Return [X, Y] of the center of cell containing provided text 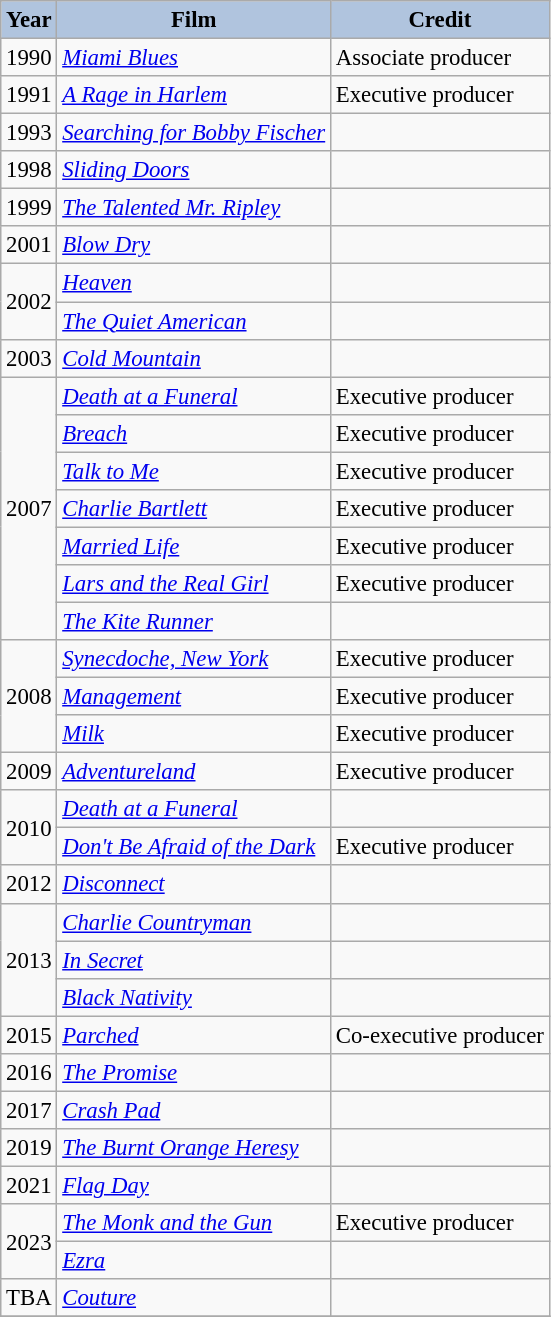
2009 [29, 772]
Miami Blues [194, 58]
1999 [29, 208]
1993 [29, 133]
1998 [29, 170]
Crash Pad [194, 1110]
Disconnect [194, 885]
2021 [29, 1185]
2017 [29, 1110]
1991 [29, 95]
2016 [29, 1073]
2010 [29, 828]
2012 [29, 885]
Heaven [194, 283]
2007 [29, 508]
Associate producer [440, 58]
Adventureland [194, 772]
The Monk and the Gun [194, 1223]
Lars and the Real Girl [194, 584]
Flag Day [194, 1185]
The Quiet American [194, 321]
2013 [29, 960]
Management [194, 697]
Parched [194, 1035]
Ezra [194, 1261]
The Talented Mr. Ripley [194, 208]
2023 [29, 1242]
TBA [29, 1298]
The Kite Runner [194, 621]
Talk to Me [194, 471]
Cold Mountain [194, 358]
Credit [440, 20]
Breach [194, 433]
The Burnt Orange Heresy [194, 1148]
Synecdoche, New York [194, 659]
Searching for Bobby Fischer [194, 133]
The Promise [194, 1073]
2015 [29, 1035]
Couture [194, 1298]
2001 [29, 245]
2003 [29, 358]
In Secret [194, 960]
Black Nativity [194, 997]
1990 [29, 58]
Sliding Doors [194, 170]
Married Life [194, 546]
A Rage in Harlem [194, 95]
2008 [29, 696]
Co-executive producer [440, 1035]
Film [194, 20]
2019 [29, 1148]
Year [29, 20]
2002 [29, 302]
Charlie Bartlett [194, 509]
Charlie Countryman [194, 922]
Milk [194, 734]
Don't Be Afraid of the Dark [194, 847]
Blow Dry [194, 245]
